Pinpoint the cell where the given text exists, returning its (x, y) midpoint coordinate. 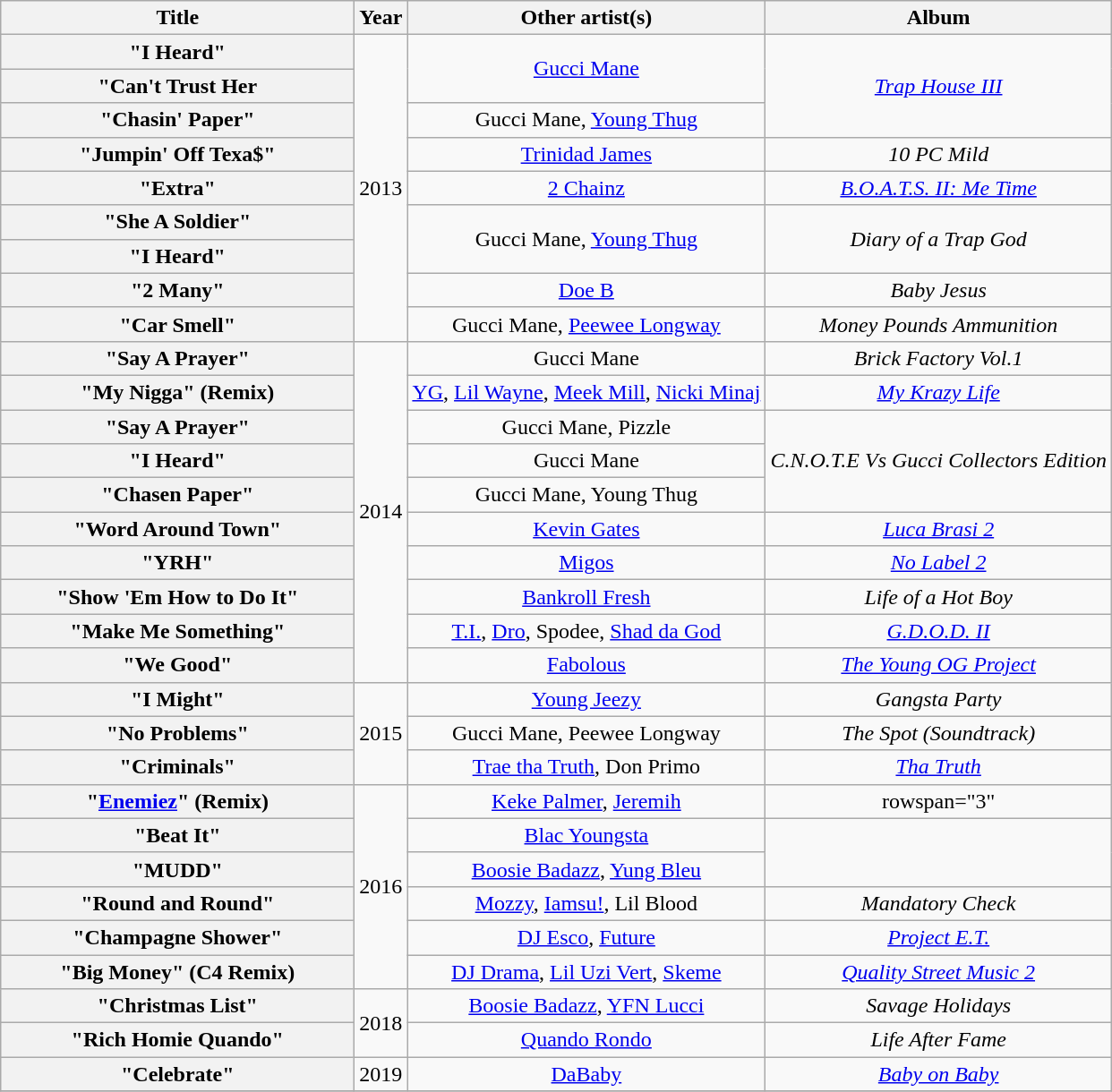
"Beat It" (177, 835)
Brick Factory Vol.1 (938, 358)
Gangsta Party (938, 699)
Trinidad James (586, 154)
2 Chainz (586, 188)
"My Nigga" (Remix) (177, 392)
YG, Lil Wayne, Meek Mill, Nicki Minaj (586, 392)
"I Might" (177, 699)
"Big Money" (C4 Remix) (177, 971)
10 PC Mild (938, 154)
Quality Street Music 2 (938, 971)
"Christmas List" (177, 1006)
Keke Palmer, Jeremih (586, 801)
DaBaby (586, 1074)
No Label 2 (938, 563)
B.O.A.T.S. II: Me Time (938, 188)
Tha Truth (938, 767)
Mandatory Check (938, 903)
rowspan="3" (938, 801)
Kevin Gates (586, 529)
DJ Drama, Lil Uzi Vert, Skeme (586, 971)
Trae tha Truth, Don Primo (586, 767)
Mozzy, Iamsu!, Lil Blood (586, 903)
"Can't Trust Her (177, 86)
Savage Holidays (938, 1006)
Life After Fame (938, 1040)
C.N.O.T.E Vs Gucci Collectors Edition (938, 461)
"Word Around Town" (177, 529)
"Champagne Shower" (177, 937)
Year (381, 18)
"Show 'Em How to Do It" (177, 597)
"No Problems" (177, 733)
Quando Rondo (586, 1040)
Album (938, 18)
"We Good" (177, 665)
Boosie Badazz, Yung Bleu (586, 869)
"Rich Homie Quando" (177, 1040)
Young Jeezy (586, 699)
Other artist(s) (586, 18)
Bankroll Fresh (586, 597)
"Jumpin' Off Texa$" (177, 154)
"Criminals" (177, 767)
T.I., Dro, Spodee, Shad da God (586, 631)
G.D.O.D. II (938, 631)
"Chasin' Paper" (177, 120)
2014 (381, 512)
Project E.T. (938, 937)
2013 (381, 188)
The Young OG Project (938, 665)
Trap House III (938, 86)
Boosie Badazz, YFN Lucci (586, 1006)
Migos (586, 563)
Blac Youngsta (586, 835)
"Extra" (177, 188)
Diary of a Trap God (938, 239)
My Krazy Life (938, 392)
2015 (381, 733)
The Spot (Soundtrack) (938, 733)
Fabolous (586, 665)
"She A Soldier" (177, 222)
2016 (381, 886)
Doe B (586, 290)
"YRH" (177, 563)
"Chasen Paper" (177, 495)
DJ Esco, Future (586, 937)
"MUDD" (177, 869)
2018 (381, 1023)
"2 Many" (177, 290)
"Make Me Something" (177, 631)
Life of a Hot Boy (938, 597)
2019 (381, 1074)
Title (177, 18)
Baby Jesus (938, 290)
Gucci Mane, Pizzle (586, 427)
"Celebrate" (177, 1074)
"Round and Round" (177, 903)
Money Pounds Ammunition (938, 324)
"Enemiez" (Remix) (177, 801)
"Car Smell" (177, 324)
Luca Brasi 2 (938, 529)
Baby on Baby (938, 1074)
